From the cell containing the given text, extract its center point as (X, Y) coordinate. 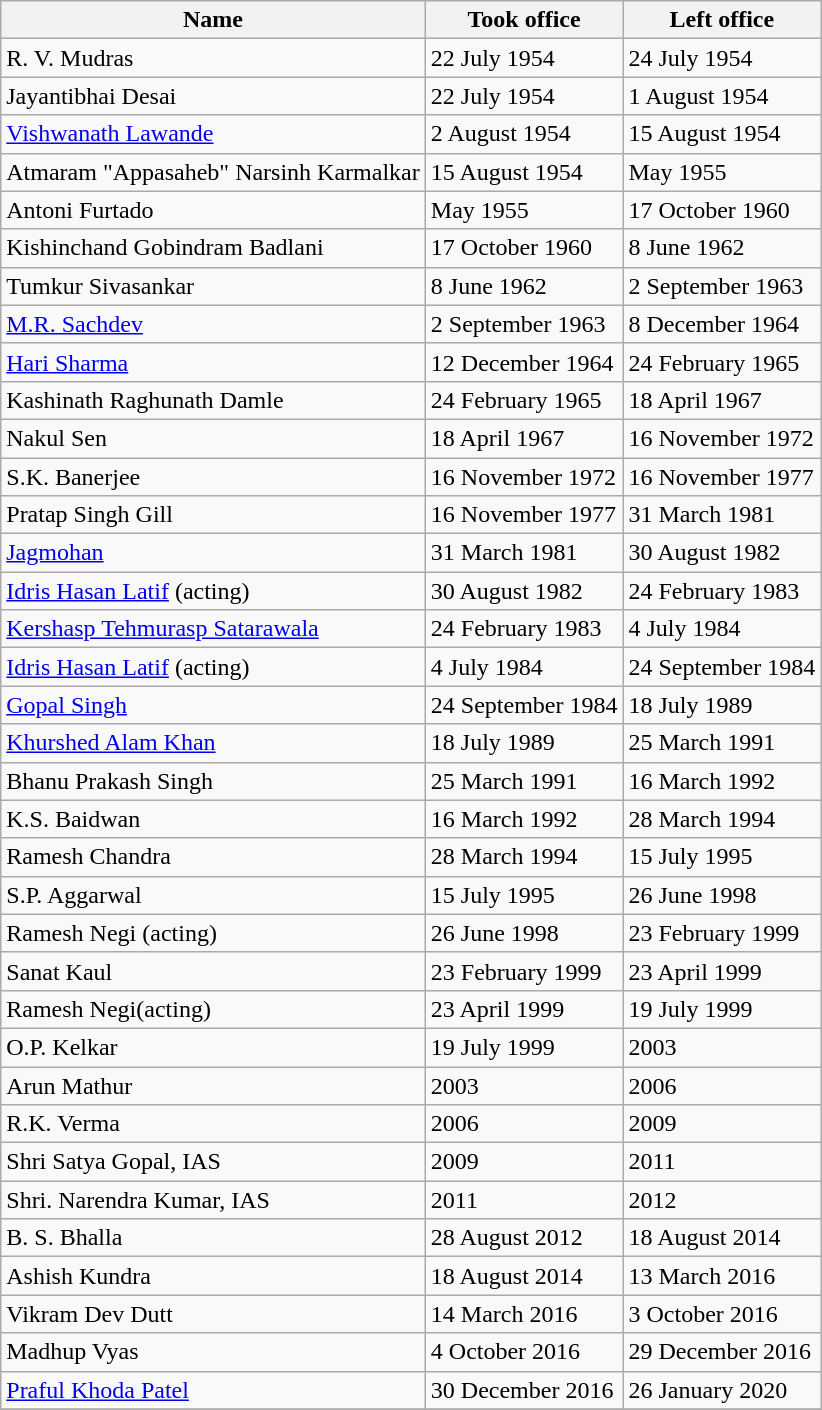
Ramesh Chandra (214, 857)
Vishwanath Lawande (214, 134)
Ramesh Negi(acting) (214, 1009)
Tumkur Sivasankar (214, 286)
14 March 2016 (524, 1314)
R. V. Mudras (214, 58)
S.P. Aggarwal (214, 895)
Shri Satya Gopal, IAS (214, 1162)
Khurshed Alam Khan (214, 743)
Ashish Kundra (214, 1276)
Vikram Dev Dutt (214, 1314)
K.S. Baidwan (214, 819)
Hari Sharma (214, 362)
B. S. Bhalla (214, 1238)
4 October 2016 (524, 1352)
Ramesh Negi (acting) (214, 933)
1 August 1954 (722, 96)
R.K. Verma (214, 1124)
Atmaram "Appasaheb" Narsinh Karmalkar (214, 172)
Sanat Kaul (214, 971)
Shri. Narendra Kumar, IAS (214, 1200)
3 October 2016 (722, 1314)
26 January 2020 (722, 1390)
2 August 1954 (524, 134)
Bhanu Prakash Singh (214, 781)
Kishinchand Gobindram Badlani (214, 248)
30 December 2016 (524, 1390)
Kershasp Tehmurasp Satarawala (214, 629)
S.K. Banerjee (214, 477)
24 July 1954 (722, 58)
Pratap Singh Gill (214, 515)
Nakul Sen (214, 438)
O.P. Kelkar (214, 1047)
28 August 2012 (524, 1238)
Took office (524, 20)
Jayantibhai Desai (214, 96)
Jagmohan (214, 553)
Praful Khoda Patel (214, 1390)
Name (214, 20)
8 December 1964 (722, 324)
12 December 1964 (524, 362)
Left office (722, 20)
Kashinath Raghunath Damle (214, 400)
Antoni Furtado (214, 210)
Gopal Singh (214, 705)
29 December 2016 (722, 1352)
M.R. Sachdev (214, 324)
Madhup Vyas (214, 1352)
13 March 2016 (722, 1276)
Arun Mathur (214, 1085)
2012 (722, 1200)
